Locate the cell with the specified text and output its (X, Y) center coordinate. 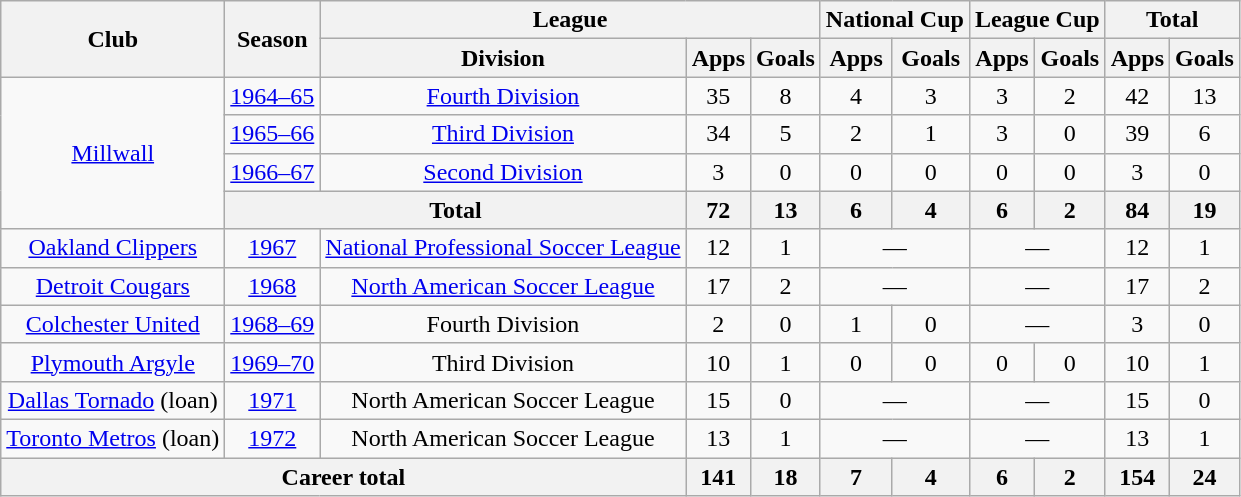
National Cup (894, 20)
1964–65 (272, 96)
Millwall (113, 153)
84 (1137, 210)
National Professional Soccer League (503, 248)
Second Division (503, 172)
Career total (344, 477)
35 (718, 96)
League Cup (1037, 20)
1966–67 (272, 172)
Oakland Clippers (113, 248)
141 (718, 477)
1967 (272, 248)
39 (1137, 134)
League (570, 20)
8 (786, 96)
1965–66 (272, 134)
1972 (272, 438)
Colchester United (113, 324)
Season (272, 39)
1971 (272, 400)
34 (718, 134)
72 (718, 210)
1969–70 (272, 362)
5 (786, 134)
Dallas Tornado (loan) (113, 400)
7 (856, 477)
18 (786, 477)
1968–69 (272, 324)
Division (503, 58)
Plymouth Argyle (113, 362)
154 (1137, 477)
Toronto Metros (loan) (113, 438)
1968 (272, 286)
19 (1205, 210)
42 (1137, 96)
Detroit Cougars (113, 286)
Club (113, 39)
24 (1205, 477)
